Extract the [x, y] coordinate from the center of the cell holding the provided text.  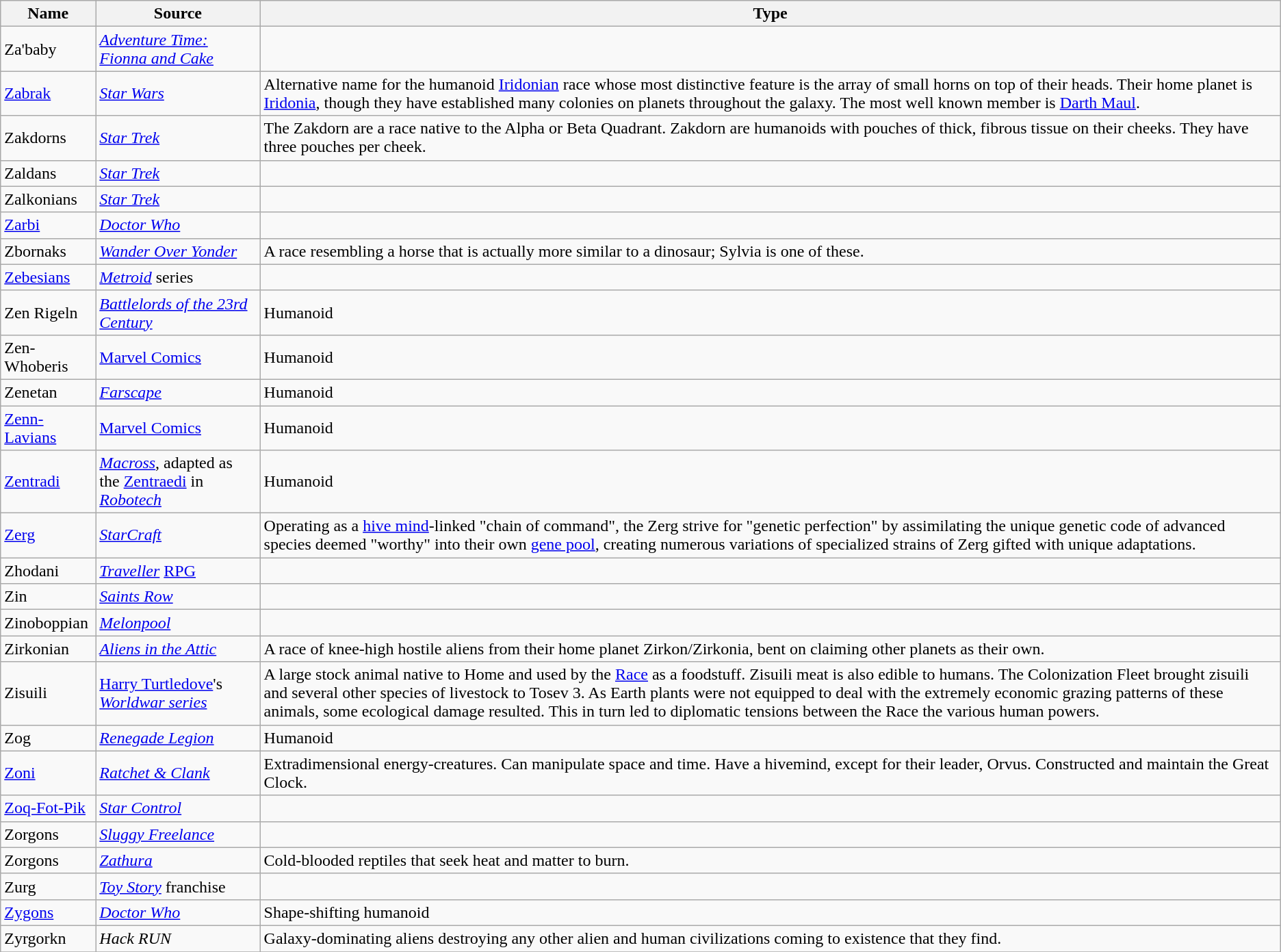
Zyrgorkn [48, 938]
Galaxy-dominating aliens destroying any other alien and human civilizations coming to existence that they find. [771, 938]
Harry Turtledove's Worldwar series [178, 693]
Hack RUN [178, 938]
Renegade Legion [178, 738]
Traveller RPG [178, 571]
Zen Rigeln [48, 312]
Zakdorns [48, 138]
Zaldans [48, 173]
Zenetan [48, 392]
A race resembling a horse that is actually more similar to a dinosaur; Sylvia is one of these. [771, 251]
Zin [48, 597]
Zbornaks [48, 251]
Zen-Whoberis [48, 357]
Cold-blooded reptiles that seek heat and matter to burn. [771, 860]
Ratchet & Clank [178, 773]
Zinoboppian [48, 623]
Battlelords of the 23rd Century [178, 312]
Zoq-Fot-Pik [48, 808]
Zabrak [48, 93]
Zarbi [48, 225]
Melonpool [178, 623]
StarCraft [178, 535]
Zhodani [48, 571]
Zentradi [48, 482]
Zurg [48, 886]
A race of knee-high hostile aliens from their home planet Zirkon/Zirkonia, bent on claiming other planets as their own. [771, 649]
Sluggy Freelance [178, 834]
Name [48, 14]
Star Wars [178, 93]
Wander Over Yonder [178, 251]
Zathura [178, 860]
Farscape [178, 392]
Zisuili [48, 693]
Toy Story franchise [178, 886]
Zog [48, 738]
Saints Row [178, 597]
Adventure Time: Fionna and Cake [178, 49]
Zalkonians [48, 199]
Metroid series [178, 277]
Source [178, 14]
Za'baby [48, 49]
Aliens in the Attic [178, 649]
Zoni [48, 773]
Macross, adapted as the Zentraedi in Robotech [178, 482]
Shape-shifting humanoid [771, 912]
Zebesians [48, 277]
Zenn-Lavians [48, 427]
Type [771, 14]
Zerg [48, 535]
Zygons [48, 912]
Star Control [178, 808]
Zirkonian [48, 649]
